Capture the cell that displays the provided text and extract its [X, Y] central coordinate. 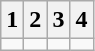
4 [82, 20]
2 [36, 20]
3 [58, 20]
1 [12, 20]
